For the text-containing cell, return its midpoint in [X, Y] coordinate format. 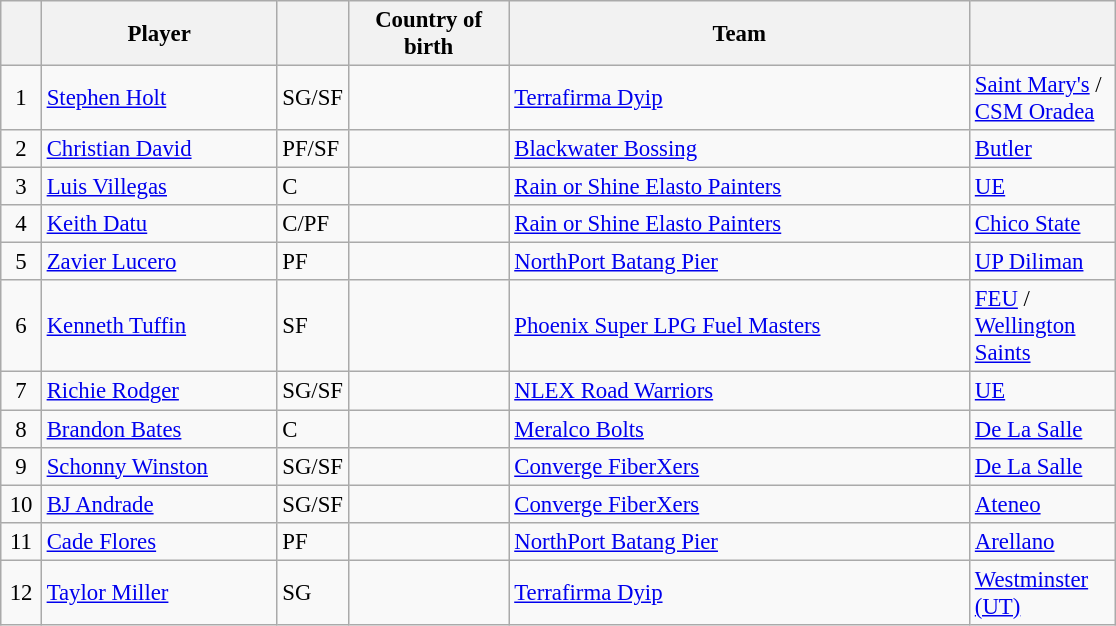
Chico State [1043, 224]
UP Diliman [1043, 262]
1 [22, 98]
8 [22, 429]
5 [22, 262]
Stephen Holt [159, 98]
12 [22, 592]
Saint Mary's / CSM Oradea [1043, 98]
NLEX Road Warriors [740, 391]
9 [22, 466]
BJ Andrade [159, 504]
Butler [1043, 149]
Luis Villegas [159, 187]
7 [22, 391]
FEU / Wellington Saints [1043, 326]
Country of birth [428, 34]
Richie Rodger [159, 391]
6 [22, 326]
Blackwater Bossing [740, 149]
Taylor Miller [159, 592]
11 [22, 541]
2 [22, 149]
Christian David [159, 149]
Brandon Bates [159, 429]
Team [740, 34]
Phoenix Super LPG Fuel Masters [740, 326]
Ateneo [1043, 504]
Zavier Lucero [159, 262]
SG [312, 592]
Kenneth Tuffin [159, 326]
4 [22, 224]
Schonny Winston [159, 466]
10 [22, 504]
C/PF [312, 224]
Meralco Bolts [740, 429]
SF [312, 326]
Arellano [1043, 541]
3 [22, 187]
Player [159, 34]
Keith Datu [159, 224]
Cade Flores [159, 541]
PF/SF [312, 149]
Westminster (UT) [1043, 592]
